Pinpoint the cell where the given text exists, returning its [X, Y] midpoint coordinate. 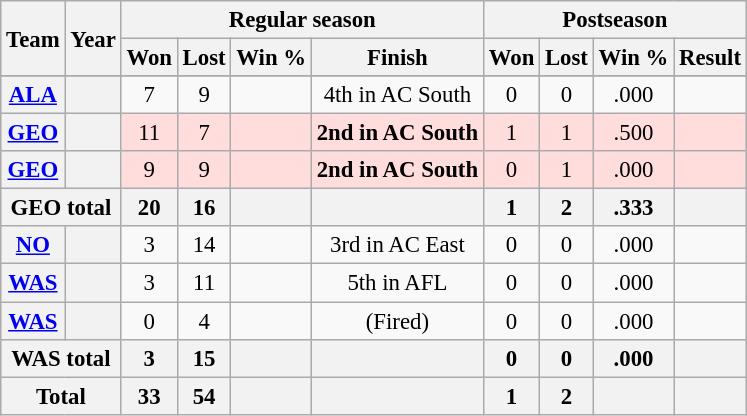
5th in AFL [397, 283]
.500 [633, 133]
3rd in AC East [397, 245]
GEO total [61, 208]
(Fired) [397, 321]
20 [149, 208]
Postseason [614, 20]
Finish [397, 58]
Total [61, 396]
ALA [33, 95]
Result [710, 58]
Regular season [302, 20]
54 [204, 396]
15 [204, 358]
Team [33, 38]
WAS total [61, 358]
.333 [633, 208]
NO [33, 245]
33 [149, 396]
Year [93, 38]
14 [204, 245]
4th in AC South [397, 95]
4 [204, 321]
16 [204, 208]
